Identify which cell holds the provided text, then report its (X, Y) central coordinate. 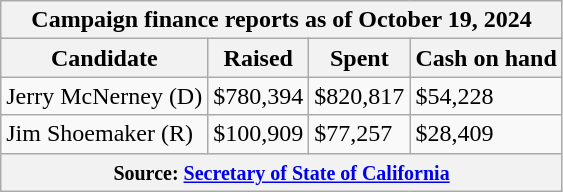
Cash on hand (486, 58)
$54,228 (486, 96)
Jim Shoemaker (R) (104, 134)
$77,257 (360, 134)
$780,394 (258, 96)
Source: Secretary of State of California (282, 172)
$28,409 (486, 134)
Raised (258, 58)
Spent (360, 58)
$100,909 (258, 134)
$820,817 (360, 96)
Campaign finance reports as of October 19, 2024 (282, 20)
Jerry McNerney (D) (104, 96)
Candidate (104, 58)
